Find where the given text appears and provide that cell's center as [X, Y] coordinate. 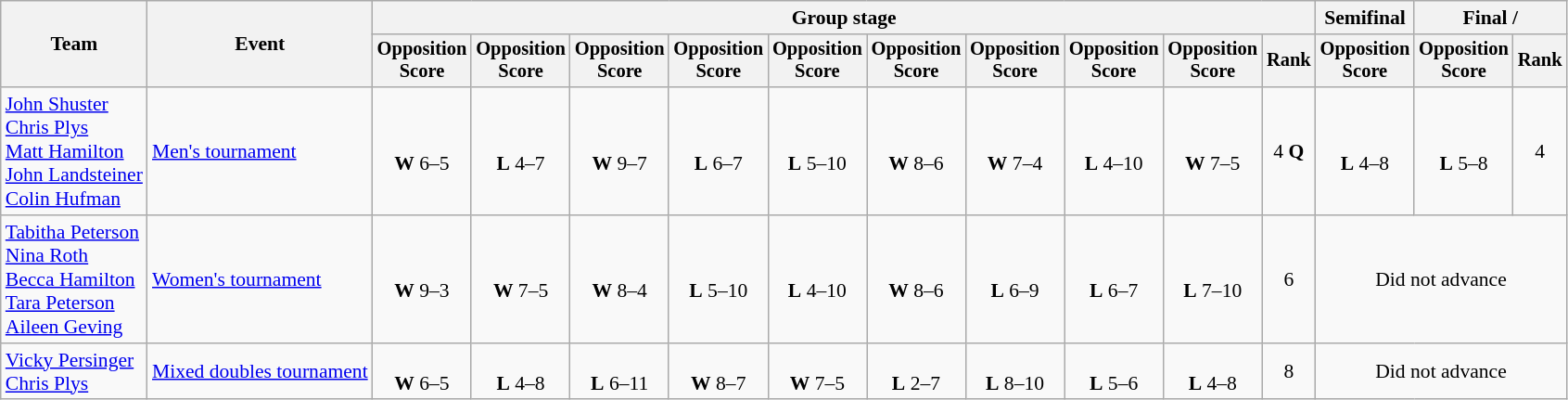
L 2–7 [916, 371]
Final / [1490, 18]
6 [1289, 279]
Event [260, 45]
W 8–4 [619, 279]
Semifinal [1365, 18]
L 5–8 [1463, 151]
4 Q [1289, 151]
W 9–3 [423, 279]
W 7–4 [1014, 151]
John ShusterChris PlysMatt HamiltonJohn LandsteinerColin Hufman [74, 151]
L 4–7 [521, 151]
Men's tournament [260, 151]
Team [74, 45]
Vicky PersingerChris Plys [74, 371]
L 6–11 [619, 371]
L 8–10 [1014, 371]
8 [1289, 371]
W 8–7 [718, 371]
L 5–6 [1115, 371]
Tabitha PetersonNina RothBecca HamiltonTara PetersonAileen Geving [74, 279]
L 7–10 [1213, 279]
L 6–9 [1014, 279]
Mixed doubles tournament [260, 371]
Group stage [844, 18]
W 9–7 [619, 151]
4 [1540, 151]
Women's tournament [260, 279]
